Locate the cell with the specified text and output its (X, Y) center coordinate. 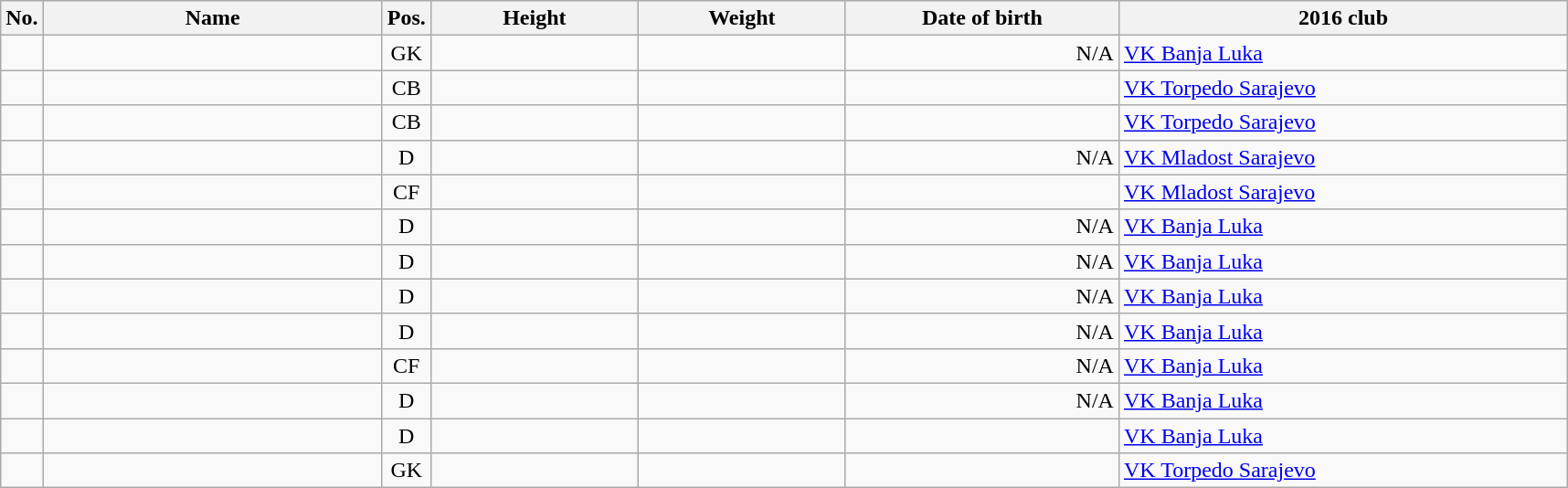
Pos. (406, 18)
No. (22, 18)
2016 club (1343, 18)
Weight (742, 18)
Date of birth (981, 18)
Height (534, 18)
Name (212, 18)
